Find where the given text appears and provide that cell's center as (x, y) coordinate. 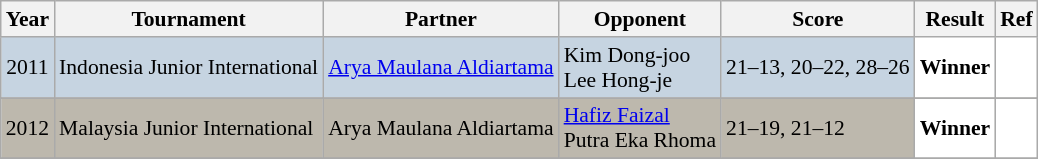
Year (28, 19)
Ref (1016, 19)
Hafiz Faizal Putra Eka Rhoma (640, 128)
2011 (28, 68)
Score (818, 19)
Malaysia Junior International (188, 128)
Tournament (188, 19)
21–19, 21–12 (818, 128)
Indonesia Junior International (188, 68)
Partner (441, 19)
2012 (28, 128)
Result (956, 19)
Opponent (640, 19)
Kim Dong-joo Lee Hong-je (640, 68)
21–13, 20–22, 28–26 (818, 68)
